Find where the given text appears and provide that cell's center as [X, Y] coordinate. 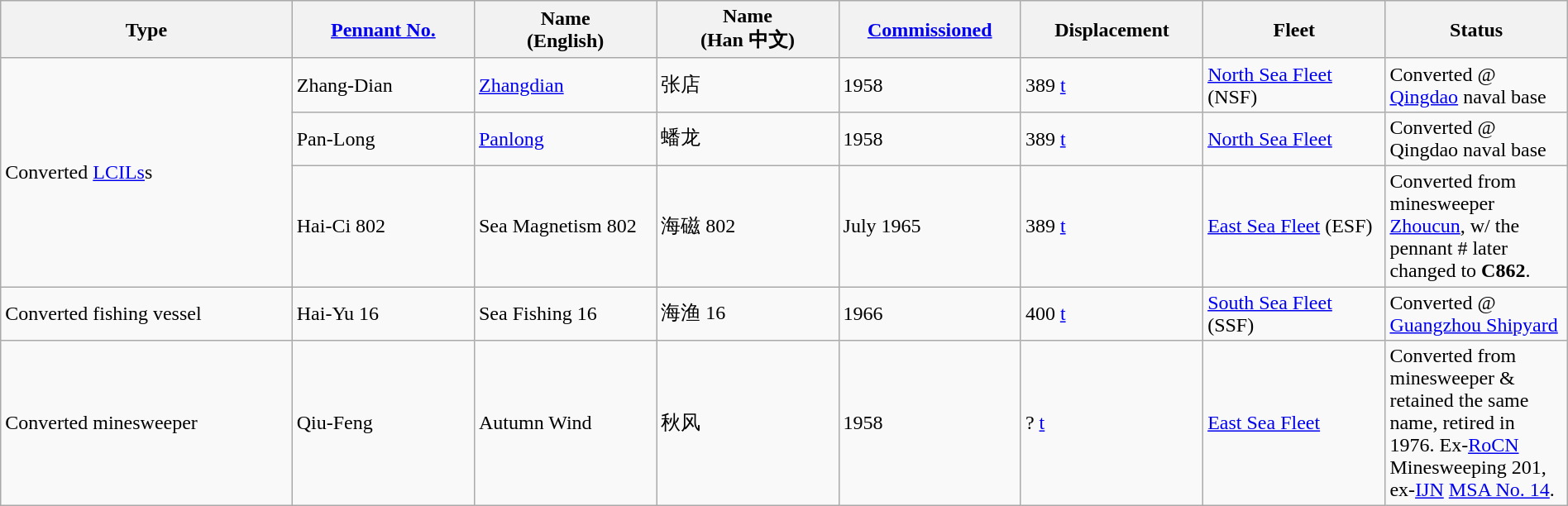
400 t [1111, 313]
Qiu-Feng [383, 423]
海磁 802 [748, 226]
Name(Han 中文) [748, 30]
North Sea Fleet [1294, 139]
Pan-Long [383, 139]
张店 [748, 84]
North Sea Fleet (NSF) [1294, 84]
? t [1111, 423]
Panlong [565, 139]
Converted LCILss [146, 172]
East Sea Fleet (ESF) [1294, 226]
Status [1476, 30]
Name(English) [565, 30]
East Sea Fleet [1294, 423]
Displacement [1111, 30]
Zhangdian [565, 84]
Fleet [1294, 30]
蟠龙 [748, 139]
Sea Fishing 16 [565, 313]
秋风 [748, 423]
Type [146, 30]
Converted from minesweeper & retained the same name, retired in 1976. Ex-RoCN Minesweeping 201, ex-IJN MSA No. 14. [1476, 423]
Hai-Yu 16 [383, 313]
海渔 16 [748, 313]
Sea Magnetism 802 [565, 226]
Converted from minesweeper Zhoucun, w/ the pennant # later changed to C862. [1476, 226]
Pennant No. [383, 30]
Hai-Ci 802 [383, 226]
Converted minesweeper [146, 423]
Zhang-Dian [383, 84]
Converted fishing vessel [146, 313]
South Sea Fleet (SSF) [1294, 313]
1966 [930, 313]
July 1965 [930, 226]
Converted @ Guangzhou Shipyard [1476, 313]
Autumn Wind [565, 423]
Commissioned [930, 30]
